Find where the given text appears and provide that cell's center as [x, y] coordinate. 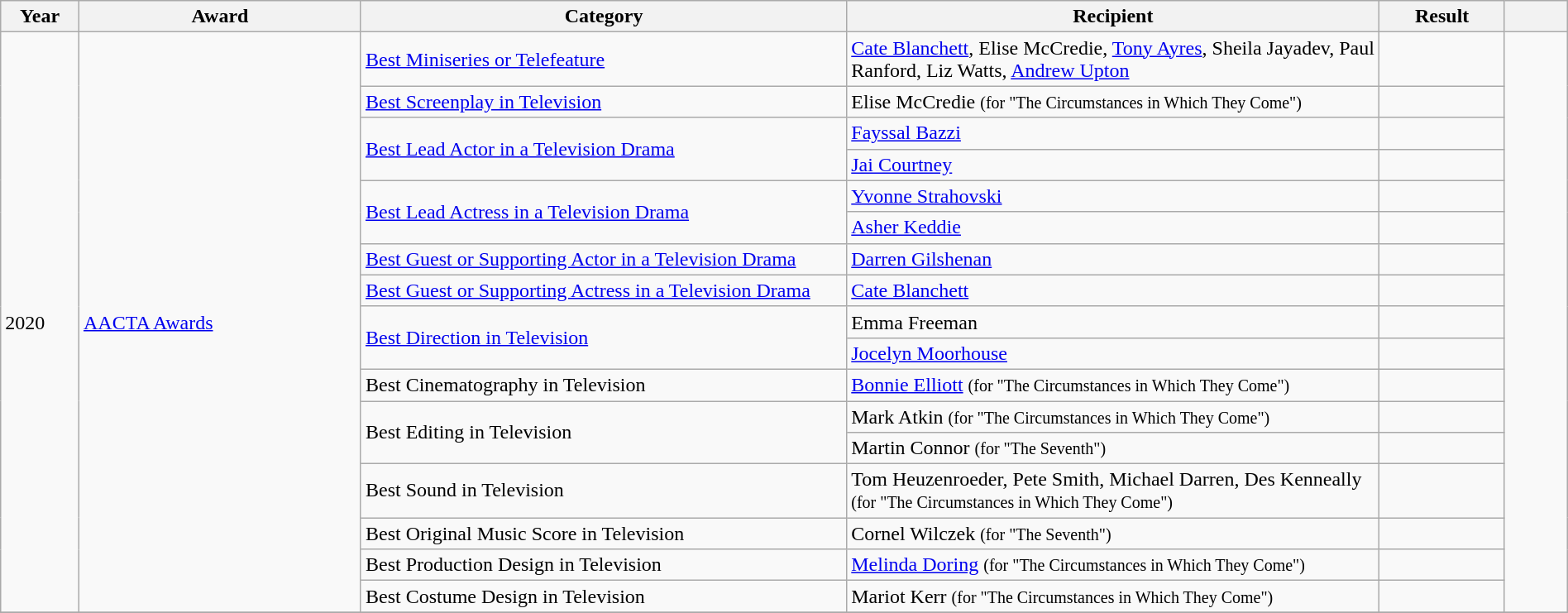
AACTA Awards [220, 323]
Melinda Doring (for "The Circumstances in Which They Come") [1113, 565]
Result [1442, 17]
Award [220, 17]
Best Screenplay in Television [604, 102]
Yvonne Strahovski [1113, 196]
Best Guest or Supporting Actress in a Television Drama [604, 290]
Martin Connor (for "The Seventh") [1113, 448]
Best Miniseries or Telefeature [604, 60]
Recipient [1113, 17]
Cornel Wilczek (for "The Seventh") [1113, 534]
Best Production Design in Television [604, 565]
Category [604, 17]
Jai Courtney [1113, 165]
Best Lead Actor in a Television Drama [604, 149]
Tom Heuzenroeder, Pete Smith, Michael Darren, Des Kenneally (for "The Circumstances in Which They Come") [1113, 491]
Year [40, 17]
Best Lead Actress in a Television Drama [604, 212]
Elise McCredie (for "The Circumstances in Which They Come") [1113, 102]
Emma Freeman [1113, 322]
Darren Gilshenan [1113, 259]
Mariot Kerr (for "The Circumstances in Which They Come") [1113, 596]
Best Original Music Score in Television [604, 534]
Cate Blanchett, Elise McCredie, Tony Ayres, Sheila Jayadev, Paul Ranford, Liz Watts, Andrew Upton [1113, 60]
Best Guest or Supporting Actor in a Television Drama [604, 259]
Bonnie Elliott (for "The Circumstances in Which They Come") [1113, 385]
2020 [40, 323]
Best Costume Design in Television [604, 596]
Best Editing in Television [604, 432]
Fayssal Bazzi [1113, 133]
Asher Keddie [1113, 227]
Cate Blanchett [1113, 290]
Mark Atkin (for "The Circumstances in Which They Come") [1113, 416]
Best Direction in Television [604, 338]
Best Cinematography in Television [604, 385]
Jocelyn Moorhouse [1113, 353]
Best Sound in Television [604, 491]
